For the text-containing cell, return its midpoint in (X, Y) coordinate format. 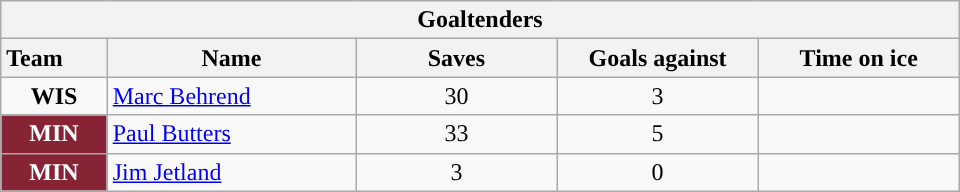
0 (658, 172)
Time on ice (858, 58)
WIS (54, 96)
33 (456, 134)
30 (456, 96)
Marc Behrend (232, 96)
Saves (456, 58)
Paul Butters (232, 134)
Team (54, 58)
Goaltenders (480, 20)
Jim Jetland (232, 172)
Name (232, 58)
Goals against (658, 58)
5 (658, 134)
